Detect which cell encompasses the target text, then output its (x, y) center coordinate. 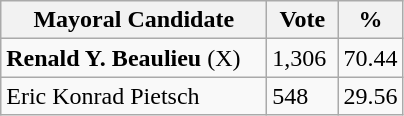
Renald Y. Beaulieu (X) (134, 58)
70.44 (370, 58)
1,306 (302, 58)
Vote (302, 20)
Mayoral Candidate (134, 20)
% (370, 20)
29.56 (370, 96)
548 (302, 96)
Eric Konrad Pietsch (134, 96)
